Provide the (X, Y) coordinate of the cell's center where the given text is located.  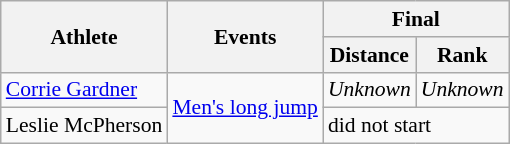
Final (416, 19)
Corrie Gardner (84, 90)
Events (245, 36)
Leslie McPherson (84, 126)
Rank (462, 55)
Men's long jump (245, 108)
Athlete (84, 36)
Distance (370, 55)
did not start (416, 126)
